Extract the (x, y) coordinate from the center of the cell holding the provided text.  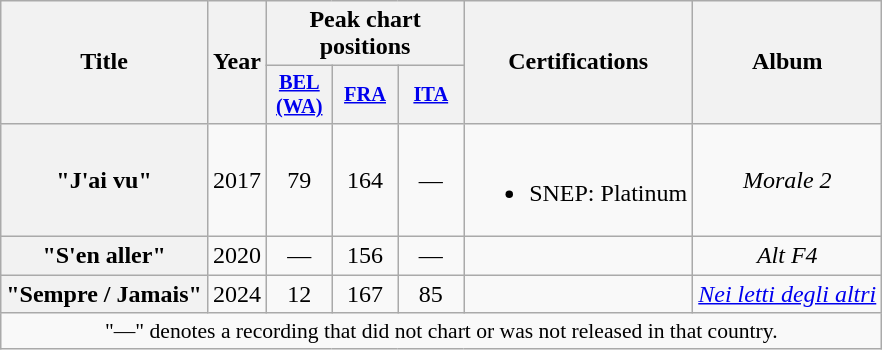
79 (299, 180)
Nei letti degli altri (788, 294)
Title (104, 62)
2020 (236, 256)
Album (788, 62)
Peak chart positions (364, 34)
Alt F4 (788, 256)
"S'en aller" (104, 256)
164 (365, 180)
"Sempre / Jamais" (104, 294)
Morale 2 (788, 180)
"J'ai vu" (104, 180)
2017 (236, 180)
"—" denotes a recording that did not chart or was not released in that country. (442, 331)
12 (299, 294)
BEL(WA) (299, 95)
Year (236, 62)
85 (431, 294)
SNEP: Platinum (578, 180)
FRA (365, 95)
Certifications (578, 62)
ITA (431, 95)
156 (365, 256)
2024 (236, 294)
167 (365, 294)
